Pinpoint the cell where the given text exists, returning its (X, Y) midpoint coordinate. 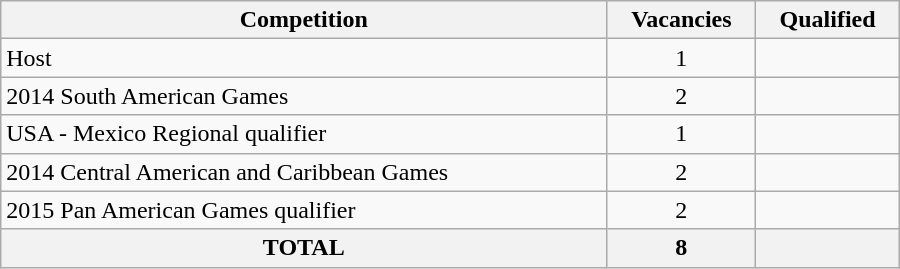
TOTAL (304, 248)
2014 South American Games (304, 96)
Host (304, 58)
Qualified (828, 20)
Vacancies (682, 20)
2015 Pan American Games qualifier (304, 210)
8 (682, 248)
Competition (304, 20)
2014 Central American and Caribbean Games (304, 172)
USA - Mexico Regional qualifier (304, 134)
